Return the [X, Y] coordinate for the center point of the cell that contains the specified text.  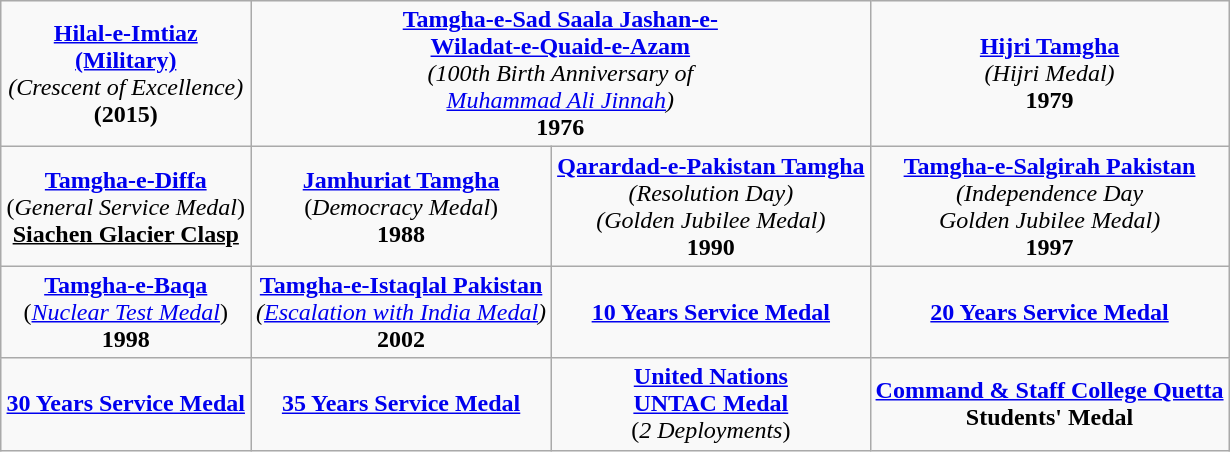
20 Years Service Medal [1050, 312]
Jamhuriat Tamgha(Democracy Medal)1988 [402, 206]
Qarardad-e-Pakistan Tamgha(Resolution Day)(Golden Jubilee Medal)1990 [711, 206]
Command & Staff College QuettaStudents' Medal [1050, 404]
Hijri Tamgha(Hijri Medal)1979 [1050, 74]
Tamgha-e-Istaqlal Pakistan(Escalation with India Medal)2002 [402, 312]
Tamgha-e-Diffa(General Service Medal)Siachen Glacier Clasp [126, 206]
Tamgha-e-Salgirah Pakistan(Independence DayGolden Jubilee Medal)1997 [1050, 206]
Tamgha-e-Sad Saala Jashan-e-Wiladat-e-Quaid-e-Azam(100th Birth Anniversary ofMuhammad Ali Jinnah)1976 [560, 74]
Hilal-e-Imtiaz(Military)(Crescent of Excellence)(2015) [126, 74]
10 Years Service Medal [711, 312]
30 Years Service Medal [126, 404]
United NationsUNTAC Medal(2 Deployments) [711, 404]
Tamgha-e-Baqa(Nuclear Test Medal)1998 [126, 312]
35 Years Service Medal [402, 404]
